Return (x, y) of the center of cell containing provided text 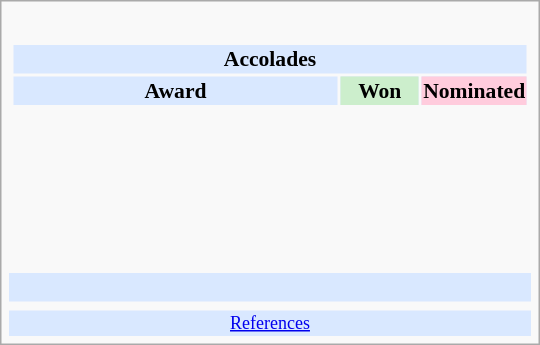
References (270, 323)
Accolades (270, 59)
Nominated (474, 90)
Award (175, 90)
Accolades Award Won Nominated (270, 142)
Won (380, 90)
